Detect which cell encompasses the target text, then output its [x, y] center coordinate. 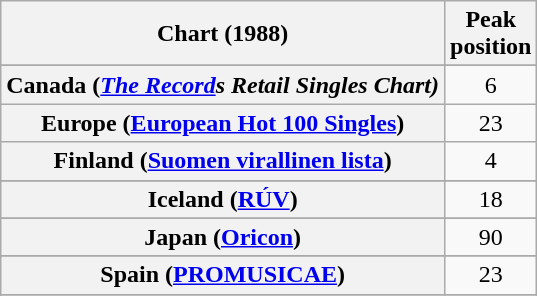
18 [491, 199]
Spain (PROMUSICAE) [223, 275]
90 [491, 237]
6 [491, 85]
Europe (European Hot 100 Singles) [223, 123]
Peakposition [491, 34]
Japan (Oricon) [223, 237]
Canada (The Records Retail Singles Chart) [223, 85]
Finland (Suomen virallinen lista) [223, 161]
4 [491, 161]
Chart (1988) [223, 34]
Iceland (RÚV) [223, 199]
